Locate the cell with the specified text and output its [x, y] center coordinate. 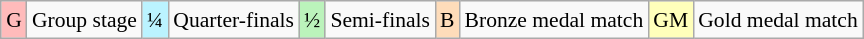
B [448, 20]
Bronze medal match [554, 20]
GM [670, 20]
Quarter-finals [234, 20]
Gold medal match [778, 20]
½ [312, 20]
Group stage [84, 20]
¼ [155, 20]
Semi-finals [380, 20]
G [14, 20]
